Search for the cell housing the specified text and yield its [X, Y] center coordinate. 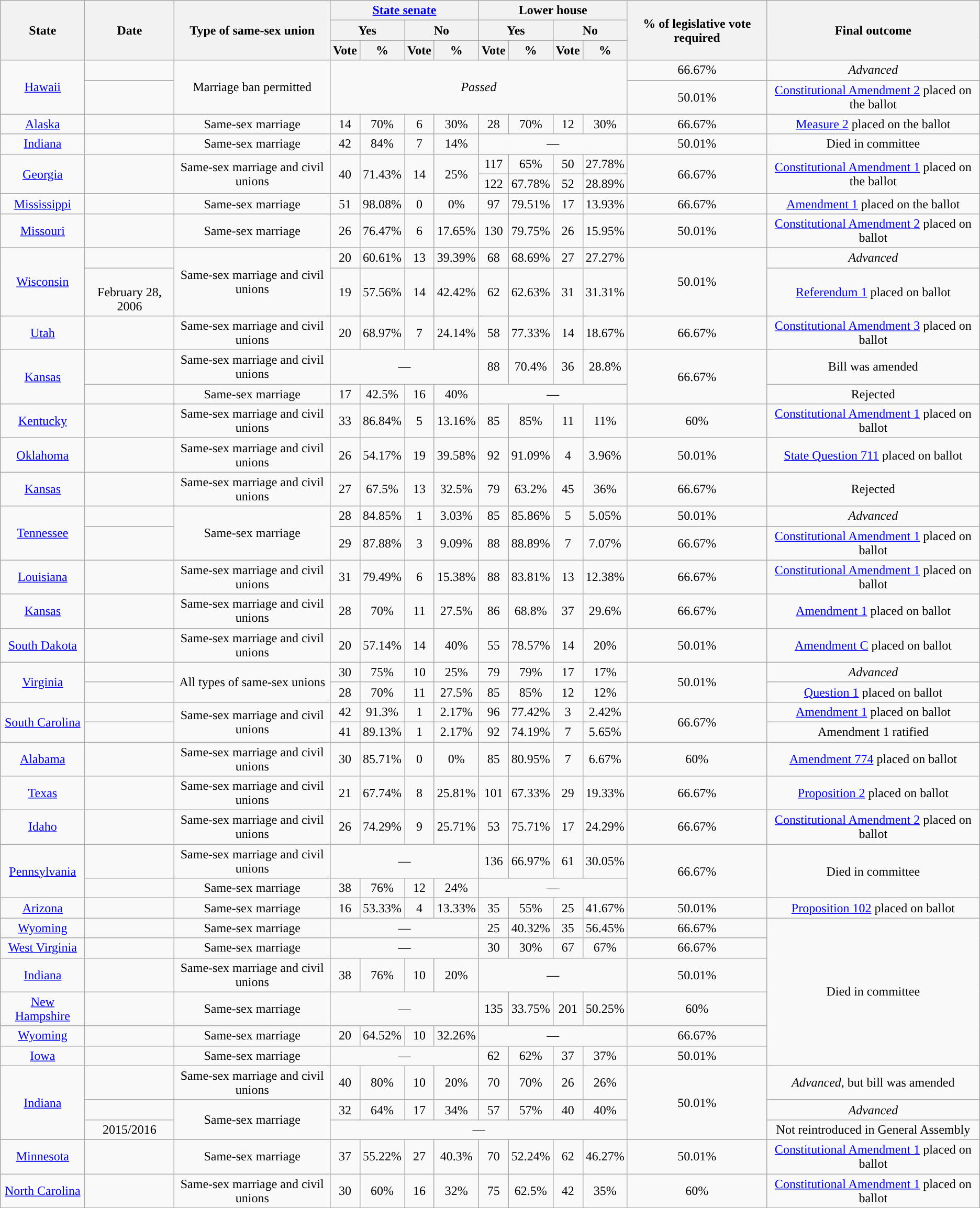
27.27% [605, 258]
Bill was amended [873, 367]
40.32% [531, 928]
Georgia [43, 174]
39.58% [456, 455]
26% [605, 1082]
57% [531, 1110]
45 [567, 489]
74.29% [382, 827]
56.45% [605, 928]
17% [605, 672]
Missouri [43, 230]
76.47% [382, 230]
Alaska [43, 124]
Passed [479, 87]
7.07% [605, 543]
39.39% [456, 258]
Tennessee [43, 533]
79.75% [531, 230]
13.93% [605, 204]
78.57% [531, 645]
55% [531, 908]
71.43% [382, 174]
State Question 711 placed on ballot [873, 455]
58 [493, 333]
Oklahoma [43, 455]
74.19% [531, 732]
Proposition 2 placed on ballot [873, 793]
Pennsylvania [43, 871]
3.96% [605, 455]
Amendment 1 ratified [873, 732]
17.65% [456, 230]
9.09% [456, 543]
55.22% [382, 1157]
15.95% [605, 230]
6.67% [605, 759]
57 [493, 1110]
91.3% [382, 712]
State [43, 30]
68.8% [531, 611]
Utah [43, 333]
32 [346, 1110]
201 [567, 1009]
89.13% [382, 732]
27.78% [605, 164]
68 [493, 258]
Not reintroduced in General Assembly [873, 1129]
52 [567, 184]
64% [382, 1110]
31.31% [605, 292]
5.05% [605, 516]
67.74% [382, 793]
61 [567, 862]
57.14% [382, 645]
130 [493, 230]
Iowa [43, 1056]
62% [531, 1056]
30.05% [605, 862]
11% [605, 421]
15.38% [456, 577]
2.42% [605, 712]
32.5% [456, 489]
19.33% [605, 793]
84.85% [382, 516]
41 [346, 732]
85.86% [531, 516]
12.38% [605, 577]
Amendment C placed on ballot [873, 645]
53.33% [382, 908]
North Carolina [43, 1190]
32.26% [456, 1036]
40.3% [456, 1157]
Lower house [553, 10]
67.5% [382, 489]
9 [419, 827]
Wisconsin [43, 282]
Louisiana [43, 577]
Virginia [43, 682]
Advanced, but bill was amended [873, 1082]
67.78% [531, 184]
135 [493, 1009]
32% [456, 1190]
67 [567, 948]
36% [605, 489]
Date [130, 30]
Amendment 774 placed on ballot [873, 759]
13.33% [456, 908]
63.2% [531, 489]
52.24% [531, 1157]
136 [493, 862]
33 [346, 421]
75% [382, 672]
122 [493, 184]
Final outcome [873, 30]
24.29% [605, 827]
42.5% [382, 394]
67% [605, 948]
68.97% [382, 333]
36 [567, 367]
Type of same-sex union [252, 30]
8 [419, 793]
24% [456, 888]
62.5% [531, 1190]
65% [531, 164]
Hawaii [43, 87]
All types of same-sex unions [252, 682]
Measure 2 placed on the ballot [873, 124]
62.63% [531, 292]
34% [456, 1110]
96 [493, 712]
101 [493, 793]
South Dakota [43, 645]
New Hampshire [43, 1009]
14% [456, 144]
12% [605, 692]
75.71% [531, 827]
57.56% [382, 292]
Idaho [43, 827]
Proposition 102 placed on ballot [873, 908]
Marriage ban permitted [252, 87]
55 [493, 645]
37% [605, 1056]
13.16% [456, 421]
77.33% [531, 333]
86.84% [382, 421]
75 [493, 1190]
5.65% [605, 732]
117 [493, 164]
28.89% [605, 184]
21 [346, 793]
State senate [405, 10]
28.8% [605, 367]
98.08% [382, 204]
41.67% [605, 908]
85.71% [382, 759]
Texas [43, 793]
29.6% [605, 611]
3.03% [456, 516]
2015/2016 [130, 1129]
88.89% [531, 543]
50.25% [605, 1009]
79.51% [531, 204]
70.4% [531, 367]
50 [567, 164]
24.14% [456, 333]
79% [531, 672]
68.69% [531, 258]
Constitutional Amendment 2 placed on the ballot [873, 97]
64.52% [382, 1036]
67.33% [531, 793]
83.81% [531, 577]
51 [346, 204]
Amendment 1 placed on the ballot [873, 204]
80.95% [531, 759]
80% [382, 1082]
53 [493, 827]
Constitutional Amendment 3 placed on ballot [873, 333]
66.97% [531, 862]
35% [605, 1190]
Kentucky [43, 421]
Mississippi [43, 204]
25.81% [456, 793]
Constitutional Amendment 1 placed on the ballot [873, 174]
February 28, 2006 [130, 292]
87.88% [382, 543]
77.42% [531, 712]
25.71% [456, 827]
86 [493, 611]
46.27% [605, 1157]
79.49% [382, 577]
South Carolina [43, 722]
54.17% [382, 455]
84% [382, 144]
Alabama [43, 759]
91.09% [531, 455]
42.42% [456, 292]
33.75% [531, 1009]
Referendum 1 placed on ballot [873, 292]
West Virginia [43, 948]
Arizona [43, 908]
Question 1 placed on ballot [873, 692]
18.67% [605, 333]
% of legislative vote required [697, 30]
97 [493, 204]
Minnesota [43, 1157]
60.61% [382, 258]
